Search for the cell housing the specified text and yield its [x, y] center coordinate. 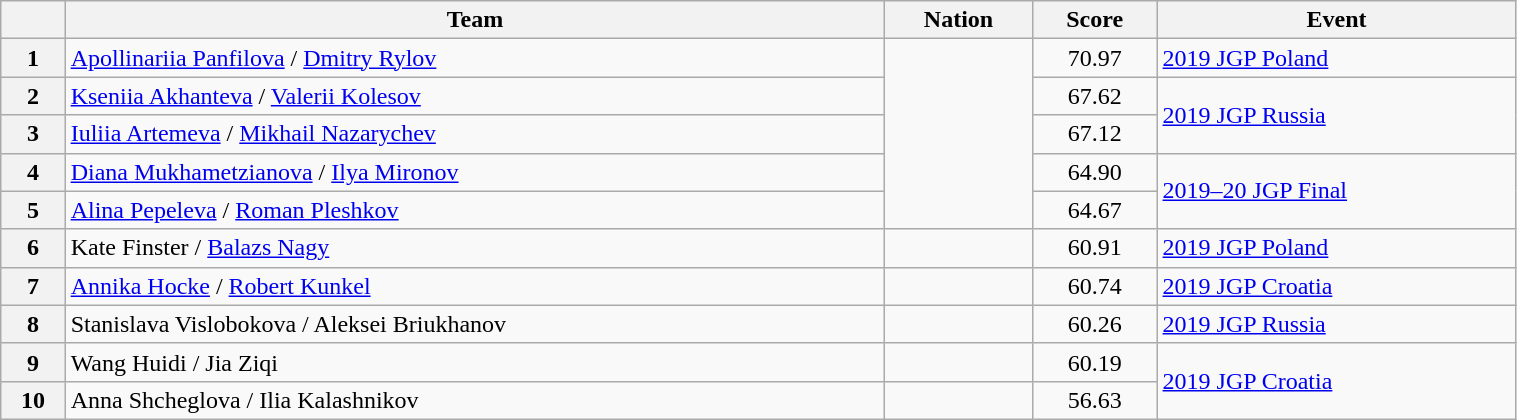
Apollinariia Panfilova / Dmitry Rylov [475, 58]
3 [33, 134]
7 [33, 286]
8 [33, 324]
5 [33, 210]
Diana Mukhametzianova / Ilya Mironov [475, 172]
Stanislava Vislobokova / Aleksei Briukhanov [475, 324]
64.67 [1094, 210]
60.26 [1094, 324]
60.91 [1094, 248]
Kate Finster / Balazs Nagy [475, 248]
Kseniia Akhanteva / Valerii Kolesov [475, 96]
70.97 [1094, 58]
Score [1094, 20]
1 [33, 58]
Nation [959, 20]
Event [1336, 20]
Annika Hocke / Robert Kunkel [475, 286]
2019–20 JGP Final [1336, 191]
64.90 [1094, 172]
56.63 [1094, 400]
Anna Shcheglova / Ilia Kalashnikov [475, 400]
60.74 [1094, 286]
Team [475, 20]
6 [33, 248]
60.19 [1094, 362]
Iuliia Artemeva / Mikhail Nazarychev [475, 134]
67.12 [1094, 134]
9 [33, 362]
10 [33, 400]
67.62 [1094, 96]
4 [33, 172]
2 [33, 96]
Alina Pepeleva / Roman Pleshkov [475, 210]
Wang Huidi / Jia Ziqi [475, 362]
